Locate the cell with the specified text and output its (x, y) center coordinate. 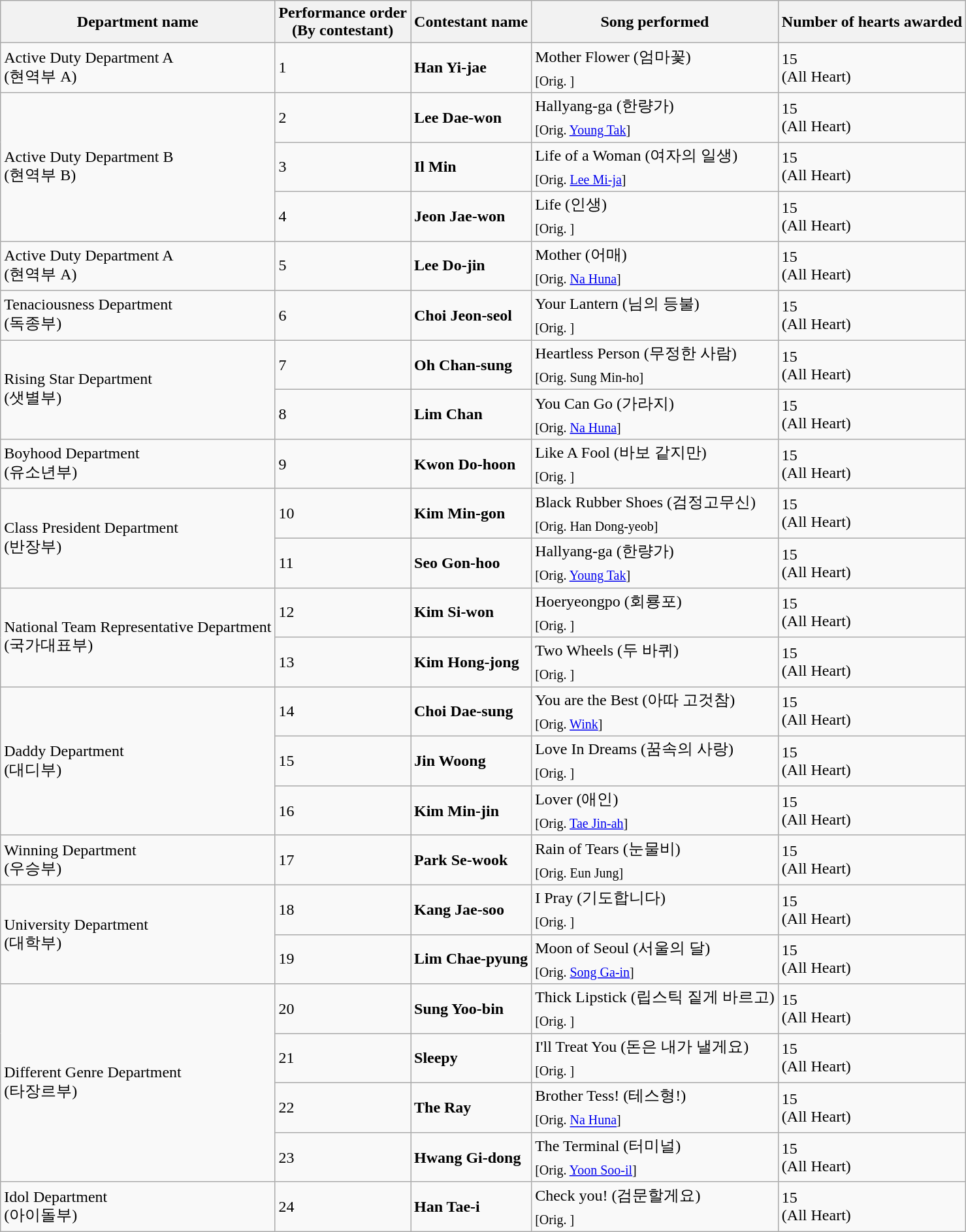
Mother (어매)[Orig. Na Huna] (655, 266)
Contestant name (470, 22)
Kwon Do-hoon (470, 464)
Kang Jae-soo (470, 909)
The Terminal (터미널)[Orig. Yoon Soo-il] (655, 1157)
Rising Star Department(샛별부) (138, 390)
Number of hearts awarded (871, 22)
Boyhood Department(유소년부) (138, 464)
National Team Representative Department (국가대표부) (138, 637)
Check you! (검문할게요)[Orig. ] (655, 1207)
23 (343, 1157)
4 (343, 216)
12 (343, 612)
1 (343, 68)
17 (343, 860)
Sung Yoo-bin (470, 1009)
The Ray (470, 1108)
Winning Department(우승부) (138, 860)
Hoeryeongpo (회룡포)[Orig. ] (655, 612)
Kim Si-won (470, 612)
Your Lantern (님의 등불)[Orig. ] (655, 315)
Lim Chae-pyung (470, 959)
Brother Tess! (테스형!)[Orig. Na Huna] (655, 1108)
Love In Dreams (꿈속의 사랑)[Orig. ] (655, 761)
8 (343, 415)
Lim Chan (470, 415)
Kim Min-gon (470, 513)
18 (343, 909)
Lee Dae-won (470, 118)
Il Min (470, 167)
Han Tae-i (470, 1207)
Han Yi-jae (470, 68)
6 (343, 315)
10 (343, 513)
Daddy Department(대디부) (138, 761)
Department name (138, 22)
I'll Treat You (돈은 내가 낼게요)[Orig. ] (655, 1058)
Kim Hong-jong (470, 662)
22 (343, 1108)
Idol Department(아이돌부) (138, 1207)
You Can Go (가라지)[Orig. Na Huna] (655, 415)
Two Wheels (두 바퀴)[Orig. ] (655, 662)
Black Rubber Shoes (검정고무신)[Orig. Han Dong-yeob] (655, 513)
Jin Woong (470, 761)
Active Duty Department B(현역부 B) (138, 167)
Moon of Seoul (서울의 달)[Orig. Song Ga-in] (655, 959)
University Department(대학부) (138, 934)
Sleepy (470, 1058)
14 (343, 712)
Jeon Jae-won (470, 216)
Performance order(By contestant) (343, 22)
24 (343, 1207)
Life of a Woman (여자의 일생)[Orig. Lee Mi-ja] (655, 167)
13 (343, 662)
Heartless Person (무정한 사람)[Orig. Sung Min-ho] (655, 365)
19 (343, 959)
Hwang Gi-dong (470, 1157)
Kim Min-jin (470, 810)
Mother Flower (엄마꽃)[Orig. ] (655, 68)
Different Genre Department(타장르부) (138, 1082)
Like A Fool (바보 같지만)[Orig. ] (655, 464)
Thick Lipstick (립스틱 짙게 바르고)[Orig. ] (655, 1009)
Choi Jeon-seol (470, 315)
Life (인생)[Orig. ] (655, 216)
Tenaciousness Department(독종부) (138, 315)
Lover (애인)[Orig. Tae Jin-ah] (655, 810)
Lee Do-jin (470, 266)
You are the Best (아따 고것참)[Orig. Wink] (655, 712)
Choi Dae-sung (470, 712)
20 (343, 1009)
2 (343, 118)
7 (343, 365)
Park Se-wook (470, 860)
21 (343, 1058)
15 (343, 761)
11 (343, 563)
I Pray (기도합니다)[Orig. ] (655, 909)
Song performed (655, 22)
5 (343, 266)
9 (343, 464)
Oh Chan-sung (470, 365)
16 (343, 810)
Class President Department(반장부) (138, 538)
Seo Gon-hoo (470, 563)
Rain of Tears (눈물비)[Orig. Eun Jung] (655, 860)
3 (343, 167)
